Determine the (x, y) coordinate at the center of the cell enclosing the given text.  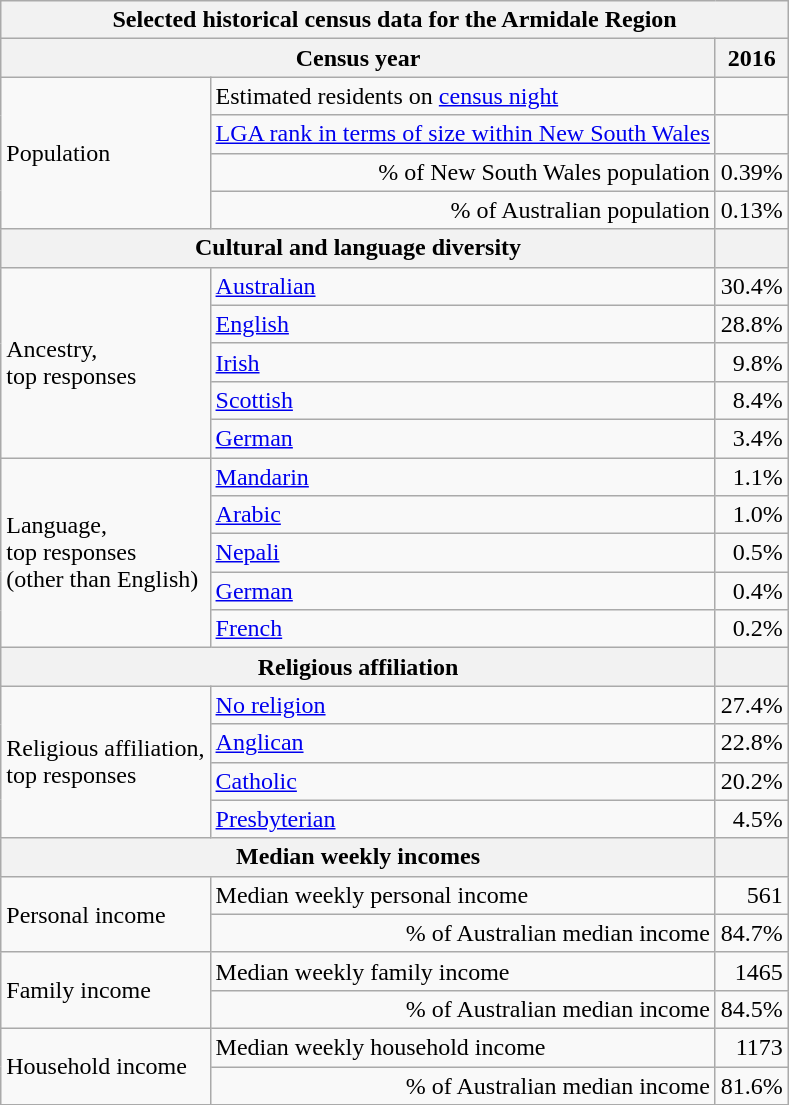
Anglican (462, 743)
27.4% (752, 705)
84.7% (752, 933)
84.5% (752, 1009)
No religion (462, 705)
French (462, 629)
Median weekly personal income (462, 895)
% of Australian population (462, 210)
Arabic (462, 515)
Australian (462, 286)
1.0% (752, 515)
4.5% (752, 819)
2016 (752, 58)
Presbyterian (462, 819)
% of New South Wales population (462, 172)
0.13% (752, 210)
Irish (462, 362)
Cultural and language diversity (358, 248)
561 (752, 895)
Religious affiliation (358, 667)
Nepali (462, 553)
0.5% (752, 553)
Median weekly incomes (358, 857)
3.4% (752, 438)
LGA rank in terms of size within New South Wales (462, 134)
Personal income (106, 914)
English (462, 324)
20.2% (752, 781)
Census year (358, 58)
0.39% (752, 172)
Household income (106, 1066)
Mandarin (462, 477)
22.8% (752, 743)
0.4% (752, 591)
0.2% (752, 629)
1465 (752, 971)
Estimated residents on census night (462, 96)
Selected historical census data for the Armidale Region (395, 20)
Population (106, 153)
81.6% (752, 1085)
Language,top responses(other than English) (106, 553)
1.1% (752, 477)
Scottish (462, 400)
Median weekly family income (462, 971)
Religious affiliation,top responses (106, 762)
Family income (106, 990)
8.4% (752, 400)
30.4% (752, 286)
Median weekly household income (462, 1047)
28.8% (752, 324)
Catholic (462, 781)
Ancestry,top responses (106, 362)
1173 (752, 1047)
9.8% (752, 362)
